Output the (X, Y) coordinate of the center of the cell containing the given text.  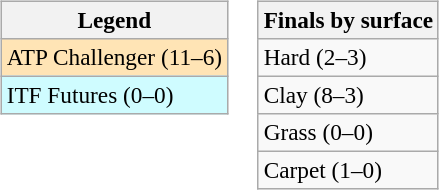
Legend (114, 20)
ATP Challenger (11–6) (114, 57)
Hard (2–3) (348, 57)
Finals by surface (348, 20)
Carpet (1–0) (348, 171)
Grass (0–0) (348, 133)
ITF Futures (0–0) (114, 95)
Clay (8–3) (348, 95)
